Scan for the cell matching the given text and deliver its [X, Y] coordinate at center. 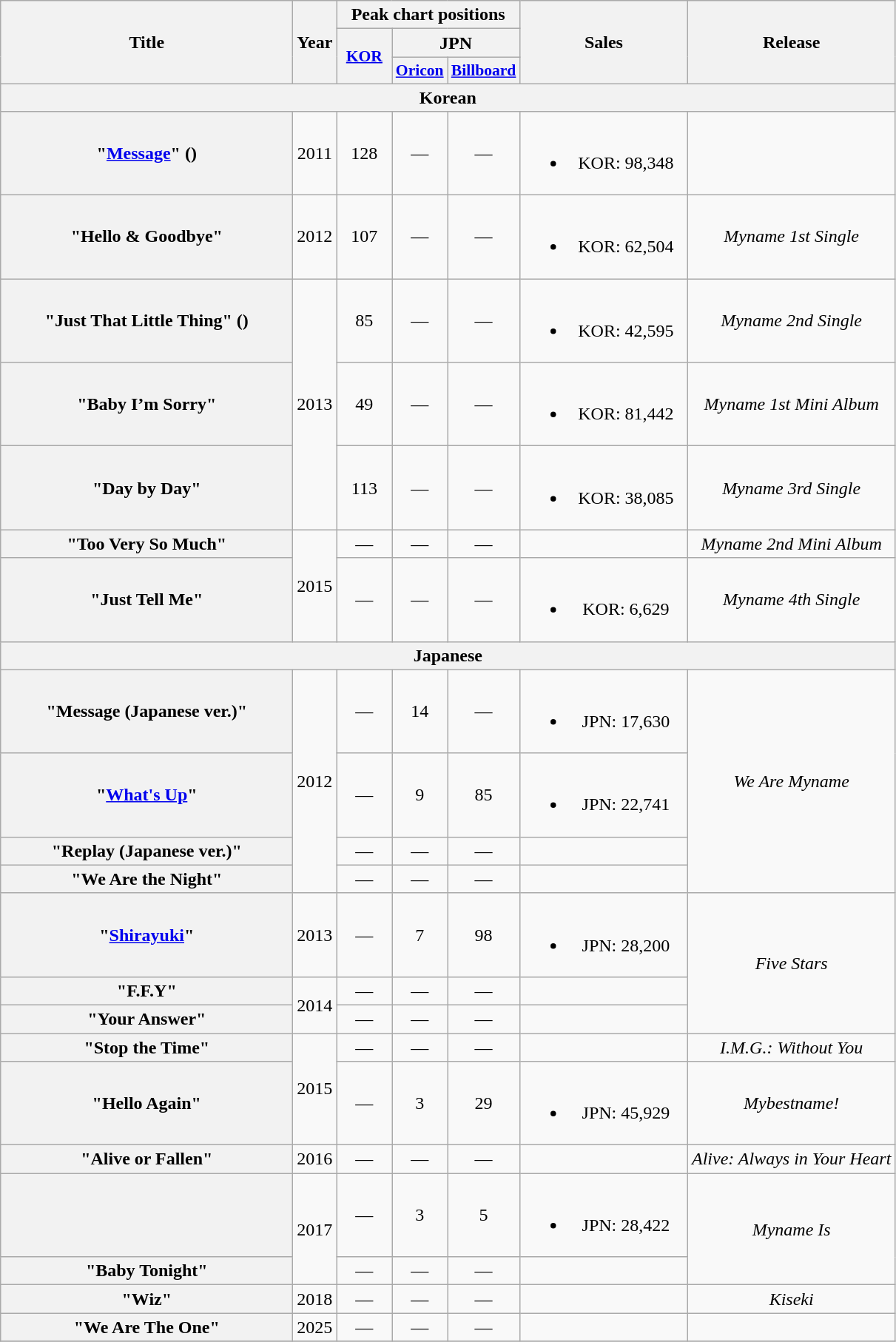
JPN: 28,422 [604, 1215]
Billboard [484, 70]
"Just Tell Me" [146, 599]
2017 [315, 1230]
Alive: Always in Your Heart [791, 1159]
"Wiz" [146, 1299]
"Stop the Time" [146, 1047]
2018 [315, 1299]
Myname 2nd Single [791, 321]
KOR: 81,442 [604, 404]
128 [364, 154]
Five Stars [791, 963]
Year [315, 42]
KOR: 62,504 [604, 237]
"Day by Day" [146, 488]
"We Are The One" [146, 1327]
KOR: 98,348 [604, 154]
Korean [448, 97]
"F.F.Y" [146, 991]
Sales [604, 42]
"Your Answer" [146, 1019]
98 [484, 935]
14 [420, 712]
Release [791, 42]
Myname 3rd Single [791, 488]
"Too Very So Much" [146, 544]
KOR: 6,629 [604, 599]
JPN [456, 43]
Mybestname! [791, 1104]
KOR [364, 56]
"Replay (Japanese ver.)" [146, 851]
I.M.G.: Without You [791, 1047]
JPN: 45,929 [604, 1104]
9 [420, 795]
7 [420, 935]
2025 [315, 1327]
Myname 1st Single [791, 237]
KOR: 42,595 [604, 321]
"Alive or Fallen" [146, 1159]
"Message" () [146, 154]
113 [364, 488]
"Just That Little Thing" () [146, 321]
"What's Up" [146, 795]
29 [484, 1104]
Oricon [420, 70]
5 [484, 1215]
Myname Is [791, 1230]
"Hello & Goodbye" [146, 237]
Myname 1st Mini Album [791, 404]
Kiseki [791, 1299]
"Shirayuki" [146, 935]
"Baby Tonight" [146, 1271]
JPN: 28,200 [604, 935]
49 [364, 404]
Peak chart positions [428, 15]
KOR: 38,085 [604, 488]
JPN: 17,630 [604, 712]
2011 [315, 154]
"Hello Again" [146, 1104]
"Message (Japanese ver.)" [146, 712]
We Are Myname [791, 781]
2014 [315, 1005]
"We Are the Night" [146, 879]
Japanese [448, 655]
Title [146, 42]
107 [364, 237]
2016 [315, 1159]
Myname 4th Single [791, 599]
JPN: 22,741 [604, 795]
"Baby I’m Sorry" [146, 404]
Myname 2nd Mini Album [791, 544]
